Detect which cell encompasses the target text, then output its [x, y] center coordinate. 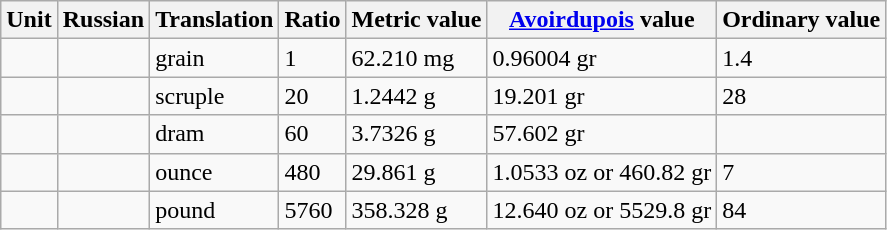
5760 [312, 210]
1 [312, 58]
Avoirdupois value [602, 20]
1.4 [802, 58]
28 [802, 96]
12.640 oz or 5529.8 gr [602, 210]
dram [214, 134]
Translation [214, 20]
0.96004 gr [602, 58]
scruple [214, 96]
480 [312, 172]
29.861 g [416, 172]
20 [312, 96]
Ordinary value [802, 20]
358.328 g [416, 210]
1.0533 oz or 460.82 gr [602, 172]
84 [802, 210]
7 [802, 172]
19.201 gr [602, 96]
Ratio [312, 20]
Unit [29, 20]
3.7326 g [416, 134]
1.2442 g [416, 96]
57.602 gr [602, 134]
pound [214, 210]
60 [312, 134]
62.210 mg [416, 58]
grain [214, 58]
Russian [103, 20]
ounce [214, 172]
Metric value [416, 20]
